Extract the [x, y] coordinate from the center of the cell holding the provided text.  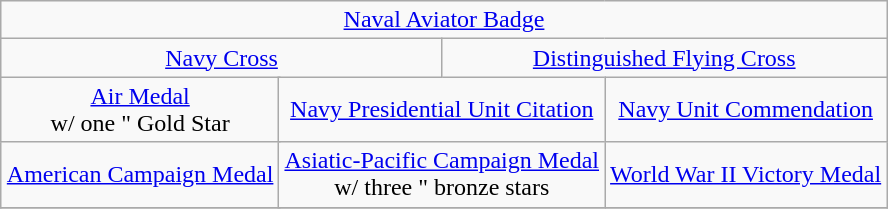
Navy Unit Commendation [746, 110]
American Campaign Medal [140, 174]
Navy Cross [221, 58]
Navy Presidential Unit Citation [442, 110]
Distinguished Flying Cross [664, 58]
Asiatic-Pacific Campaign Medalw/ three " bronze stars [442, 174]
Naval Aviator Badge [444, 20]
Air Medalw/ one " Gold Star [140, 110]
World War II Victory Medal [746, 174]
